Identify which cell holds the provided text, then report its [x, y] central coordinate. 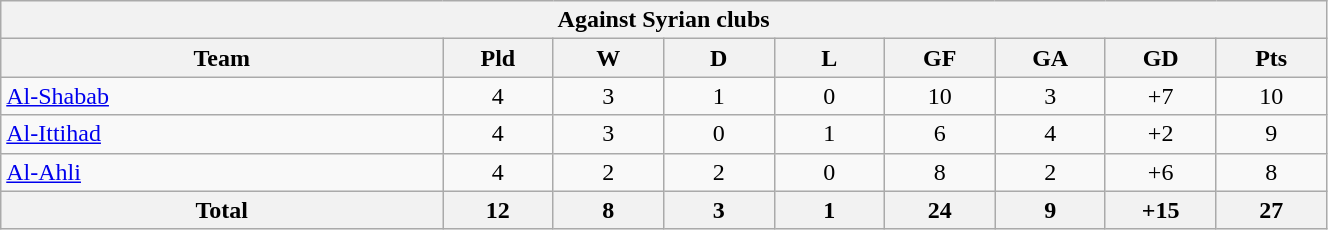
Al-Shabab [222, 96]
+15 [1160, 210]
Al-Ittihad [222, 134]
L [829, 58]
24 [939, 210]
27 [1272, 210]
W [608, 58]
D [719, 58]
Against Syrian clubs [664, 20]
Pld [498, 58]
6 [939, 134]
+2 [1160, 134]
Pts [1272, 58]
+7 [1160, 96]
GA [1050, 58]
GD [1160, 58]
Total [222, 210]
Team [222, 58]
+6 [1160, 172]
12 [498, 210]
GF [939, 58]
Al-Ahli [222, 172]
